Extract the (x, y) coordinate from the center of the cell holding the provided text.  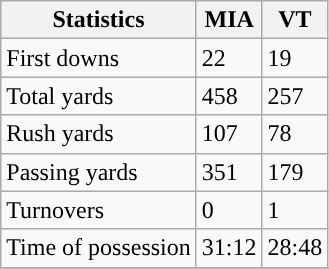
Rush yards (99, 134)
Time of possession (99, 248)
179 (295, 172)
458 (229, 96)
1 (295, 210)
0 (229, 210)
Turnovers (99, 210)
Passing yards (99, 172)
107 (229, 134)
First downs (99, 58)
19 (295, 58)
22 (229, 58)
31:12 (229, 248)
257 (295, 96)
VT (295, 20)
351 (229, 172)
MIA (229, 20)
Total yards (99, 96)
78 (295, 134)
Statistics (99, 20)
28:48 (295, 248)
